Find where the given text appears and provide that cell's center as [X, Y] coordinate. 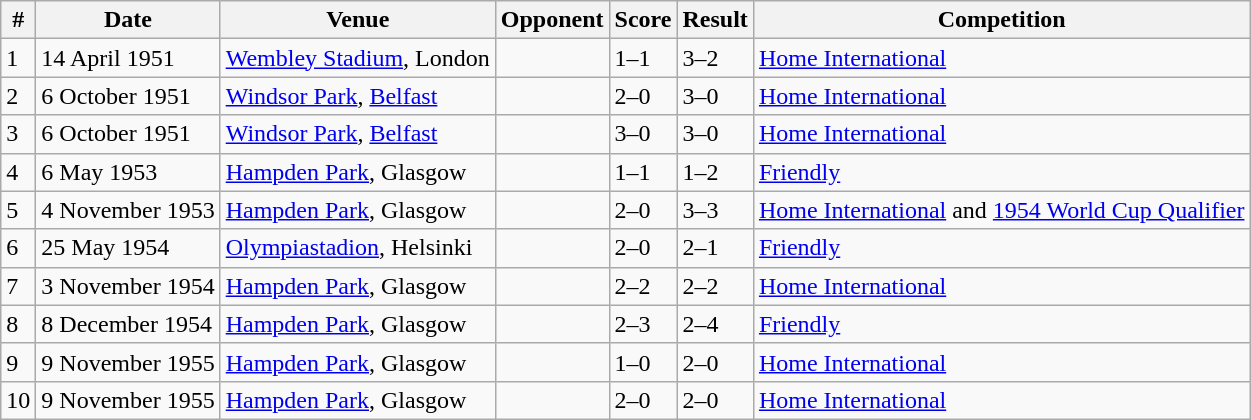
9 [18, 362]
3 [18, 134]
Date [128, 20]
Opponent [552, 20]
1 [18, 58]
Home International and 1954 World Cup Qualifier [1002, 210]
Result [715, 20]
3–2 [715, 58]
1–0 [643, 362]
2–1 [715, 248]
2–4 [715, 324]
Competition [1002, 20]
# [18, 20]
2–3 [643, 324]
6 [18, 248]
8 December 1954 [128, 324]
5 [18, 210]
4 [18, 172]
3–3 [715, 210]
Olympiastadion, Helsinki [358, 248]
4 November 1953 [128, 210]
25 May 1954 [128, 248]
3 November 1954 [128, 286]
Score [643, 20]
1–2 [715, 172]
14 April 1951 [128, 58]
7 [18, 286]
Venue [358, 20]
Wembley Stadium, London [358, 58]
8 [18, 324]
10 [18, 400]
2 [18, 96]
6 May 1953 [128, 172]
